Search for the cell housing the specified text and yield its [X, Y] center coordinate. 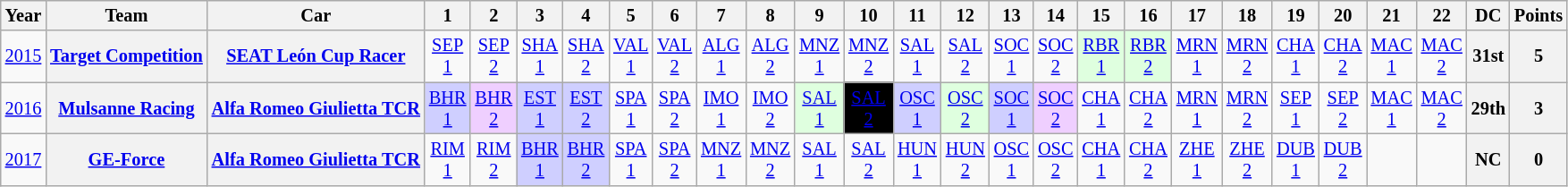
22 [1442, 15]
1 [448, 15]
13 [1012, 15]
31st [1488, 56]
IMO1 [721, 108]
29th [1488, 108]
Mulsanne Racing [127, 108]
2017 [23, 159]
DUB1 [1296, 159]
ZHE1 [1197, 159]
18 [1247, 15]
6 [674, 15]
11 [917, 15]
EST2 [586, 108]
RIM1 [448, 159]
15 [1101, 15]
8 [771, 15]
RIM2 [493, 159]
14 [1055, 15]
RBR2 [1148, 56]
0 [1538, 159]
17 [1197, 15]
4 [586, 15]
Target Competition [127, 56]
Year [23, 15]
GE-Force [127, 159]
Points [1538, 15]
19 [1296, 15]
IMO2 [771, 108]
9 [819, 15]
RBR1 [1101, 56]
EST1 [540, 108]
12 [965, 15]
10 [869, 15]
16 [1148, 15]
ZHE2 [1247, 159]
HUN2 [965, 159]
SHA2 [586, 56]
20 [1343, 15]
SEAT León Cup Racer [316, 56]
Team [127, 15]
SHA1 [540, 56]
DC [1488, 15]
2016 [23, 108]
VAL1 [631, 56]
2015 [23, 56]
NC [1488, 159]
HUN1 [917, 159]
Car [316, 15]
ALG1 [721, 56]
2 [493, 15]
DUB2 [1343, 159]
VAL2 [674, 56]
ALG2 [771, 56]
7 [721, 15]
21 [1391, 15]
